Determine the (X, Y) coordinate at the center of the cell enclosing the given text.  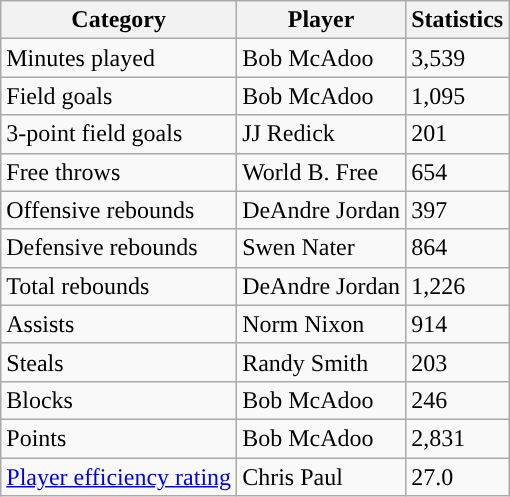
Norm Nixon (322, 324)
Blocks (119, 400)
Category (119, 20)
2,831 (458, 438)
864 (458, 248)
Chris Paul (322, 477)
Steals (119, 362)
Field goals (119, 96)
Player (322, 20)
654 (458, 172)
Swen Nater (322, 248)
Total rebounds (119, 286)
JJ Redick (322, 134)
Player efficiency rating (119, 477)
3,539 (458, 58)
27.0 (458, 477)
Points (119, 438)
World B. Free (322, 172)
1,226 (458, 286)
1,095 (458, 96)
3-point field goals (119, 134)
203 (458, 362)
Free throws (119, 172)
397 (458, 210)
246 (458, 400)
914 (458, 324)
Minutes played (119, 58)
Defensive rebounds (119, 248)
201 (458, 134)
Assists (119, 324)
Randy Smith (322, 362)
Offensive rebounds (119, 210)
Statistics (458, 20)
